Locate the cell with the specified text and output its (X, Y) center coordinate. 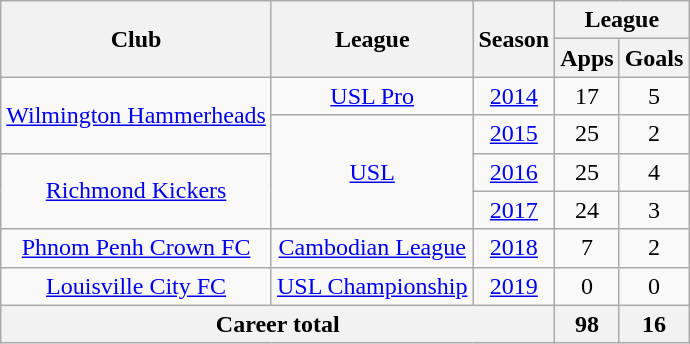
2016 (514, 172)
98 (587, 324)
7 (587, 248)
Goals (654, 58)
2014 (514, 96)
17 (587, 96)
Wilmington Hammerheads (136, 115)
Cambodian League (372, 248)
USL Championship (372, 286)
2015 (514, 134)
2017 (514, 210)
Apps (587, 58)
Club (136, 39)
5 (654, 96)
2018 (514, 248)
USL (372, 172)
Louisville City FC (136, 286)
Season (514, 39)
Richmond Kickers (136, 191)
24 (587, 210)
3 (654, 210)
Career total (278, 324)
16 (654, 324)
USL Pro (372, 96)
2019 (514, 286)
4 (654, 172)
Phnom Penh Crown FC (136, 248)
